Pinpoint the cell where the given text exists, returning its [x, y] midpoint coordinate. 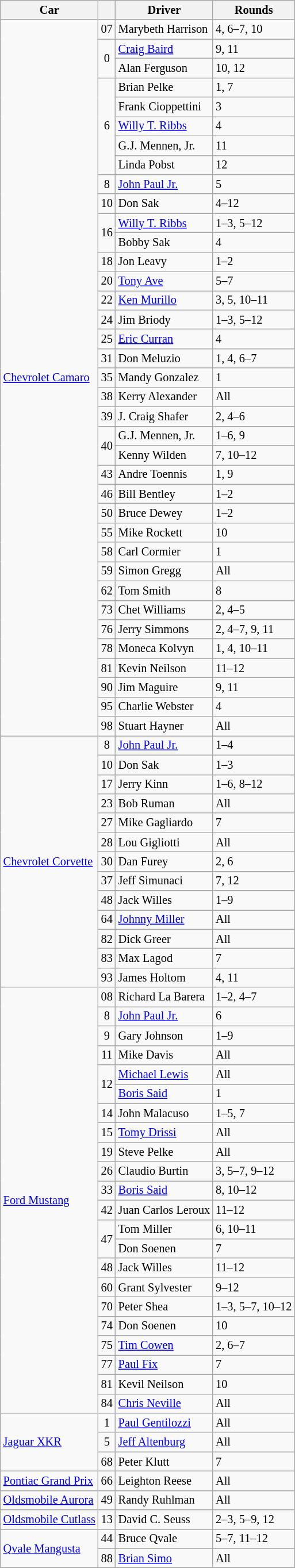
14 [107, 1113]
1–5, 7 [254, 1113]
Jerry Kinn [164, 784]
Driver [164, 10]
Qvale Mangusta [49, 1548]
17 [107, 784]
2, 4–5 [254, 610]
95 [107, 707]
Moneca Kolvyn [164, 649]
77 [107, 1364]
38 [107, 397]
37 [107, 881]
Paul Gentilozzi [164, 1423]
Linda Pobst [164, 165]
27 [107, 823]
2–3, 5–9, 12 [254, 1520]
1, 4, 6–7 [254, 358]
42 [107, 1210]
Jon Leavy [164, 262]
3 [254, 107]
Richard La Barera [164, 997]
Frank Cioppettini [164, 107]
40 [107, 445]
Ken Murillo [164, 300]
8, 10–12 [254, 1190]
64 [107, 919]
66 [107, 1481]
Kevil Neilson [164, 1384]
19 [107, 1152]
9–12 [254, 1287]
Tom Miller [164, 1229]
13 [107, 1520]
2, 4–7, 9, 11 [254, 629]
1, 9 [254, 474]
83 [107, 959]
2, 6–7 [254, 1345]
Jaguar XKR [49, 1442]
7, 10–12 [254, 455]
John Malacuso [164, 1113]
Juan Carlos Leroux [164, 1210]
25 [107, 339]
Oldsmobile Aurora [49, 1500]
Charlie Webster [164, 707]
60 [107, 1287]
08 [107, 997]
74 [107, 1326]
Don Meluzio [164, 358]
0 [107, 59]
3, 5, 10–11 [254, 300]
Peter Klutt [164, 1462]
75 [107, 1345]
Eric Curran [164, 339]
Mike Gagliardo [164, 823]
Marybeth Harrison [164, 29]
Car [49, 10]
43 [107, 474]
Tom Smith [164, 591]
24 [107, 320]
07 [107, 29]
4–12 [254, 204]
Michael Lewis [164, 1074]
88 [107, 1558]
5–7, 11–12 [254, 1539]
Brian Pelke [164, 87]
4, 6–7, 10 [254, 29]
6, 10–11 [254, 1229]
16 [107, 232]
58 [107, 552]
Paul Fix [164, 1364]
76 [107, 629]
26 [107, 1171]
Alan Ferguson [164, 68]
James Holtom [164, 977]
30 [107, 861]
73 [107, 610]
Dan Furey [164, 861]
1–6, 9 [254, 436]
90 [107, 687]
Dick Greer [164, 939]
Max Lagod [164, 959]
Bruce Qvale [164, 1539]
Simon Gregg [164, 571]
Brian Simo [164, 1558]
18 [107, 262]
28 [107, 842]
Carl Cormier [164, 552]
Chet Williams [164, 610]
Pontiac Grand Prix [49, 1481]
Tomy Drissi [164, 1132]
Stuart Hayner [164, 726]
84 [107, 1404]
68 [107, 1462]
Jeff Altenburg [164, 1442]
Bobby Sak [164, 242]
15 [107, 1132]
David C. Seuss [164, 1520]
Kerry Alexander [164, 397]
47 [107, 1239]
Steve Pelke [164, 1152]
Bill Bentley [164, 494]
7, 12 [254, 881]
23 [107, 803]
Kevin Neilson [164, 668]
59 [107, 571]
2, 4–6 [254, 416]
1–3, 5–7, 10–12 [254, 1306]
1–4 [254, 745]
Bruce Dewey [164, 513]
Ford Mustang [49, 1200]
Leighton Reese [164, 1481]
3, 5–7, 9–12 [254, 1171]
Chris Neville [164, 1404]
Jim Maguire [164, 687]
50 [107, 513]
Jeff Simunaci [164, 881]
70 [107, 1306]
9 [107, 1036]
Tony Ave [164, 281]
Peter Shea [164, 1306]
33 [107, 1190]
Chevrolet Camaro [49, 377]
Andre Toennis [164, 474]
1–3 [254, 765]
46 [107, 494]
22 [107, 300]
5–7 [254, 281]
62 [107, 591]
55 [107, 532]
1–6, 8–12 [254, 784]
Mandy Gonzalez [164, 378]
4, 11 [254, 977]
1–2, 4–7 [254, 997]
Oldsmobile Cutlass [49, 1520]
Lou Gigliotti [164, 842]
Chevrolet Corvette [49, 861]
31 [107, 358]
Johnny Miller [164, 919]
Mike Rockett [164, 532]
78 [107, 649]
Jim Briody [164, 320]
49 [107, 1500]
Kenny Wilden [164, 455]
98 [107, 726]
35 [107, 378]
Grant Sylvester [164, 1287]
Jerry Simmons [164, 629]
Claudio Burtin [164, 1171]
44 [107, 1539]
Tim Cowen [164, 1345]
2, 6 [254, 861]
Bob Ruman [164, 803]
93 [107, 977]
Rounds [254, 10]
82 [107, 939]
20 [107, 281]
J. Craig Shafer [164, 416]
1, 7 [254, 87]
Craig Baird [164, 49]
Mike Davis [164, 1055]
Gary Johnson [164, 1036]
Randy Ruhlman [164, 1500]
39 [107, 416]
10, 12 [254, 68]
1, 4, 10–11 [254, 649]
